Determine the (X, Y) coordinate at the center of the cell enclosing the given text.  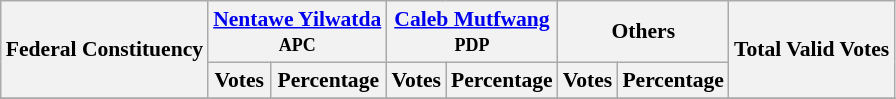
Total Valid Votes (812, 50)
Caleb MutfwangPDP (472, 32)
Federal Constituency (104, 50)
Others (644, 32)
Nentawe YilwatdaAPC (297, 32)
